Find where the given text appears and provide that cell's center as (X, Y) coordinate. 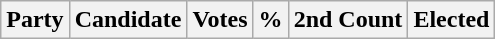
2nd Count (348, 20)
Candidate (128, 20)
Elected (452, 20)
Votes (220, 20)
% (270, 20)
Party (35, 20)
